Identify which cell holds the provided text, then report its (X, Y) central coordinate. 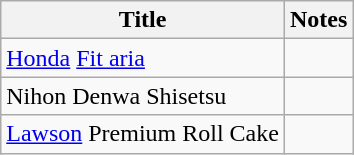
Nihon Denwa Shisetsu (143, 96)
Lawson Premium Roll Cake (143, 134)
Title (143, 20)
Notes (318, 20)
Honda Fit aria (143, 58)
